Pinpoint the cell where the given text exists, returning its (x, y) midpoint coordinate. 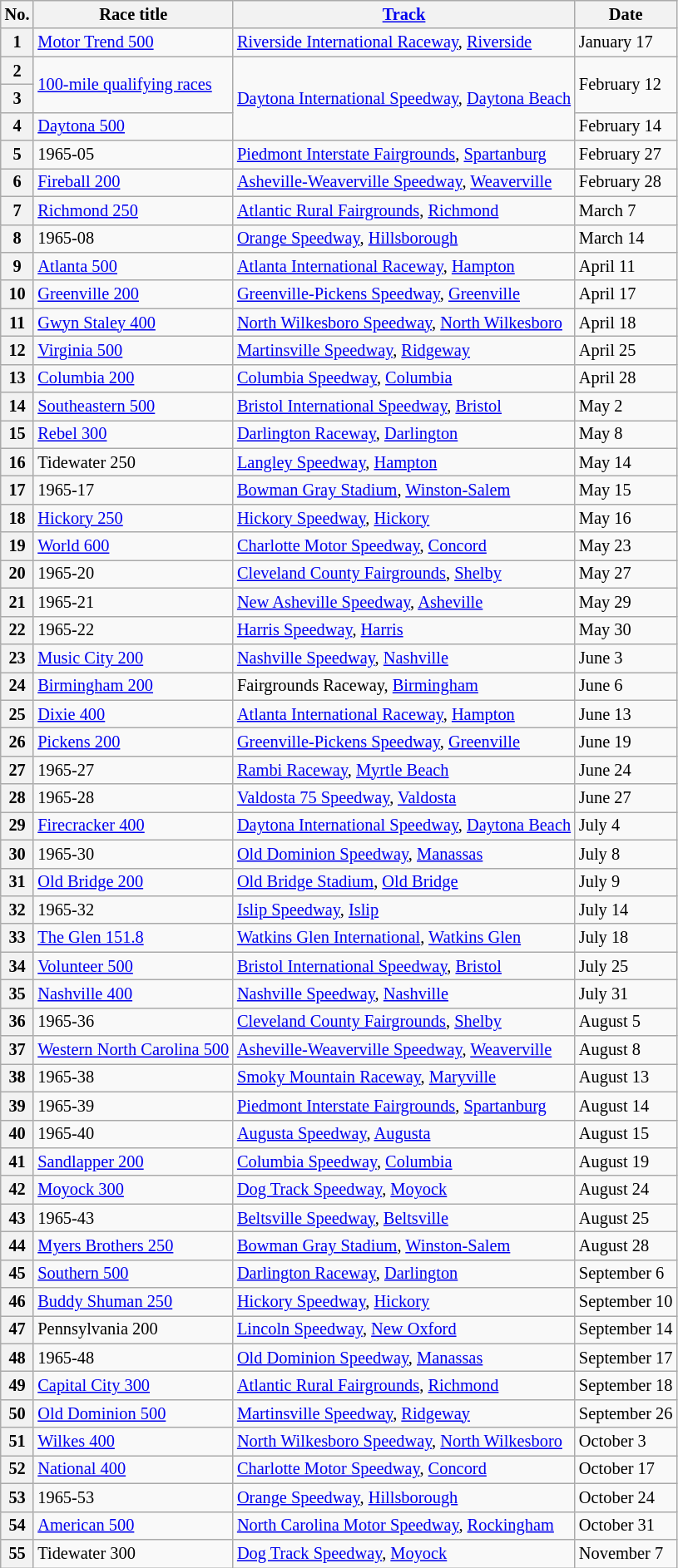
25 (17, 714)
May 15 (626, 490)
Dixie 400 (133, 714)
Fireball 200 (133, 182)
Watkins Glen International, Watkins Glen (404, 938)
30 (17, 854)
3 (17, 98)
2 (17, 71)
36 (17, 1022)
Richmond 250 (133, 210)
6 (17, 182)
Southeastern 500 (133, 407)
Langley Speedway, Hampton (404, 462)
August 14 (626, 1106)
July 25 (626, 966)
1965-39 (133, 1106)
July 18 (626, 938)
35 (17, 994)
11 (17, 323)
1 (17, 42)
Motor Trend 500 (133, 42)
29 (17, 826)
January 17 (626, 42)
Moyock 300 (133, 1190)
August 8 (626, 1050)
24 (17, 686)
100-mile qualifying races (133, 85)
Columbia 200 (133, 378)
Rebel 300 (133, 434)
June 27 (626, 798)
August 25 (626, 1218)
Southern 500 (133, 1274)
23 (17, 658)
Fairgrounds Raceway, Birmingham (404, 686)
August 5 (626, 1022)
34 (17, 966)
May 14 (626, 462)
38 (17, 1077)
13 (17, 378)
Birmingham 200 (133, 686)
1965-32 (133, 910)
49 (17, 1386)
April 17 (626, 294)
February 12 (626, 85)
53 (17, 1497)
54 (17, 1526)
May 29 (626, 602)
Myers Brothers 250 (133, 1245)
April 18 (626, 323)
Islip Speedway, Islip (404, 910)
10 (17, 294)
1965-38 (133, 1077)
Wilkes 400 (133, 1442)
4 (17, 126)
Augusta Speedway, Augusta (404, 1134)
7 (17, 210)
September 6 (626, 1274)
October 3 (626, 1442)
February 28 (626, 182)
June 24 (626, 770)
May 27 (626, 574)
Daytona 500 (133, 126)
Old Dominion 500 (133, 1413)
1965-48 (133, 1358)
1965-17 (133, 490)
April 28 (626, 378)
March 7 (626, 210)
1965-43 (133, 1218)
September 18 (626, 1386)
June 6 (626, 686)
August 15 (626, 1134)
Harris Speedway, Harris (404, 630)
1965-05 (133, 155)
12 (17, 350)
September 10 (626, 1302)
June 19 (626, 742)
July 31 (626, 994)
1965-20 (133, 574)
39 (17, 1106)
43 (17, 1218)
15 (17, 434)
1965-22 (133, 630)
1965-30 (133, 854)
44 (17, 1245)
March 14 (626, 239)
Capital City 300 (133, 1386)
May 16 (626, 518)
Music City 200 (133, 658)
Tidewater 250 (133, 462)
August 24 (626, 1190)
June 3 (626, 658)
26 (17, 742)
21 (17, 602)
Smoky Mountain Raceway, Maryville (404, 1077)
Greenville 200 (133, 294)
August 13 (626, 1077)
14 (17, 407)
Track (404, 14)
National 400 (133, 1469)
July 14 (626, 910)
November 7 (626, 1553)
27 (17, 770)
American 500 (133, 1526)
1965-28 (133, 798)
Nashville 400 (133, 994)
Western North Carolina 500 (133, 1050)
July 9 (626, 882)
47 (17, 1329)
33 (17, 938)
Pennsylvania 200 (133, 1329)
28 (17, 798)
June 13 (626, 714)
1965-40 (133, 1134)
8 (17, 239)
May 8 (626, 434)
Virginia 500 (133, 350)
Old Bridge Stadium, Old Bridge (404, 882)
Old Bridge 200 (133, 882)
45 (17, 1274)
20 (17, 574)
Hickory 250 (133, 518)
May 2 (626, 407)
19 (17, 546)
The Glen 151.8 (133, 938)
May 30 (626, 630)
August 28 (626, 1245)
1965-21 (133, 602)
Firecracker 400 (133, 826)
46 (17, 1302)
41 (17, 1161)
April 11 (626, 266)
Gwyn Staley 400 (133, 323)
16 (17, 462)
1965-27 (133, 770)
1965-36 (133, 1022)
October 31 (626, 1526)
February 14 (626, 126)
17 (17, 490)
51 (17, 1442)
April 25 (626, 350)
Date (626, 14)
52 (17, 1469)
Atlanta 500 (133, 266)
New Asheville Speedway, Asheville (404, 602)
Volunteer 500 (133, 966)
50 (17, 1413)
Sandlapper 200 (133, 1161)
September 26 (626, 1413)
9 (17, 266)
31 (17, 882)
22 (17, 630)
July 8 (626, 854)
February 27 (626, 155)
Race title (133, 14)
July 4 (626, 826)
48 (17, 1358)
October 17 (626, 1469)
World 600 (133, 546)
18 (17, 518)
1965-53 (133, 1497)
1965-08 (133, 239)
Riverside International Raceway, Riverside (404, 42)
Beltsville Speedway, Beltsville (404, 1218)
May 23 (626, 546)
September 14 (626, 1329)
Lincoln Speedway, New Oxford (404, 1329)
Valdosta 75 Speedway, Valdosta (404, 798)
32 (17, 910)
42 (17, 1190)
37 (17, 1050)
October 24 (626, 1497)
40 (17, 1134)
Buddy Shuman 250 (133, 1302)
September 17 (626, 1358)
Tidewater 300 (133, 1553)
August 19 (626, 1161)
No. (17, 14)
Pickens 200 (133, 742)
5 (17, 155)
Rambi Raceway, Myrtle Beach (404, 770)
55 (17, 1553)
North Carolina Motor Speedway, Rockingham (404, 1526)
